From the cell containing the given text, extract its center point as (X, Y) coordinate. 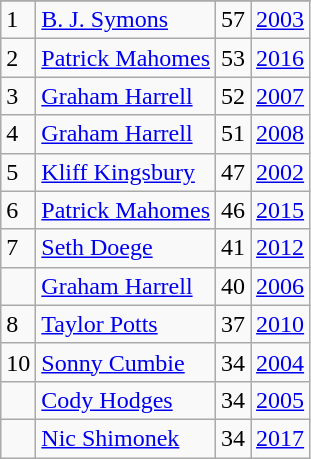
2005 (280, 400)
5 (18, 172)
Kliff Kingsbury (126, 172)
Seth Doege (126, 248)
2006 (280, 286)
B. J. Symons (126, 20)
57 (234, 20)
10 (18, 362)
8 (18, 324)
2010 (280, 324)
52 (234, 96)
7 (18, 248)
46 (234, 210)
37 (234, 324)
2004 (280, 362)
1 (18, 20)
4 (18, 134)
2003 (280, 20)
53 (234, 58)
Sonny Cumbie (126, 362)
51 (234, 134)
41 (234, 248)
2012 (280, 248)
2015 (280, 210)
Cody Hodges (126, 400)
2016 (280, 58)
6 (18, 210)
2007 (280, 96)
Taylor Potts (126, 324)
2002 (280, 172)
40 (234, 286)
47 (234, 172)
2008 (280, 134)
3 (18, 96)
2017 (280, 438)
Nic Shimonek (126, 438)
2 (18, 58)
